Scan for the cell matching the given text and deliver its (X, Y) coordinate at center. 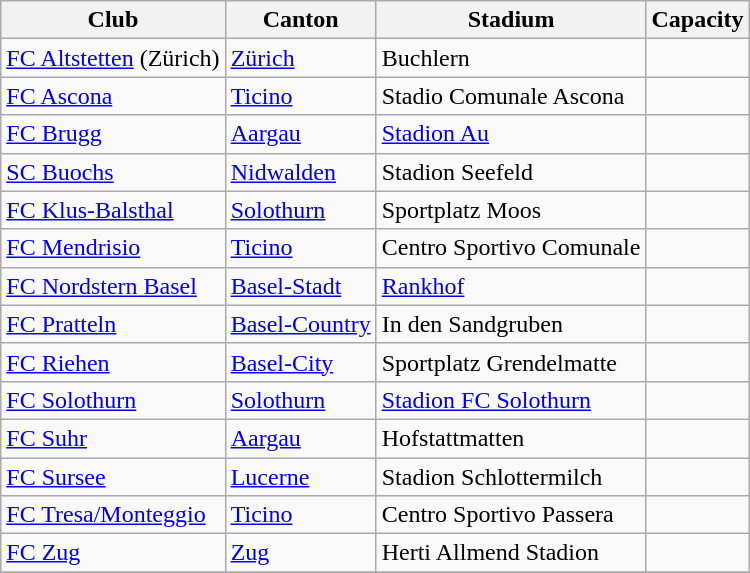
Club (113, 20)
Stadion Seefeld (511, 172)
FC Tresa/Monteggio (113, 515)
FC Brugg (113, 134)
Lucerne (300, 477)
Sportplatz Moos (511, 210)
Centro Sportivo Comunale (511, 248)
Basel-City (300, 362)
Herti Allmend Stadion (511, 553)
In den Sandgruben (511, 324)
Capacity (698, 20)
FC Klus-Balsthal (113, 210)
Hofstattmatten (511, 438)
Rankhof (511, 286)
Stadium (511, 20)
Zürich (300, 58)
Stadion Schlottermilch (511, 477)
FC Ascona (113, 96)
Centro Sportivo Passera (511, 515)
FC Nordstern Basel (113, 286)
FC Mendrisio (113, 248)
FC Suhr (113, 438)
Buchlern (511, 58)
SC Buochs (113, 172)
Nidwalden (300, 172)
FC Riehen (113, 362)
Basel-Country (300, 324)
Stadion Au (511, 134)
FC Altstetten (Zürich) (113, 58)
FC Zug (113, 553)
FC Pratteln (113, 324)
Stadio Comunale Ascona (511, 96)
Stadion FC Solothurn (511, 400)
FC Sursee (113, 477)
Basel-Stadt (300, 286)
FC Solothurn (113, 400)
Zug (300, 553)
Sportplatz Grendelmatte (511, 362)
Canton (300, 20)
